Output the [x, y] coordinate of the center of the cell containing the given text.  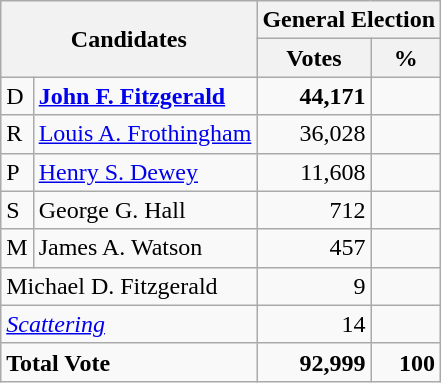
14 [314, 324]
John F. Fitzgerald [145, 96]
Henry S. Dewey [145, 172]
11,608 [314, 172]
S [17, 210]
Candidates [129, 39]
36,028 [314, 134]
M [17, 248]
92,999 [314, 362]
George G. Hall [145, 210]
P [17, 172]
Total Vote [129, 362]
9 [314, 286]
Votes [314, 58]
100 [406, 362]
457 [314, 248]
Louis A. Frothingham [145, 134]
General Election [349, 20]
44,171 [314, 96]
D [17, 96]
712 [314, 210]
R [17, 134]
Michael D. Fitzgerald [129, 286]
% [406, 58]
James A. Watson [145, 248]
Scattering [129, 324]
